Provide the (x, y) coordinate of the cell's center where the given text is located.  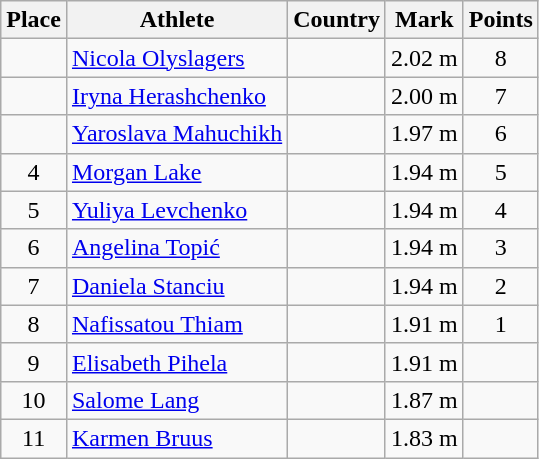
1 (500, 324)
Karmen Bruus (176, 438)
1.83 m (424, 438)
Place (34, 20)
Angelina Topić (176, 248)
1.97 m (424, 134)
Yuliya Levchenko (176, 210)
2 (500, 286)
3 (500, 248)
Salome Lang (176, 400)
11 (34, 438)
Nafissatou Thiam (176, 324)
Athlete (176, 20)
2.02 m (424, 58)
Iryna Herashchenko (176, 96)
9 (34, 362)
Mark (424, 20)
Country (337, 20)
Daniela Stanciu (176, 286)
Points (500, 20)
Morgan Lake (176, 172)
Nicola Olyslagers (176, 58)
Yaroslava Mahuchikh (176, 134)
1.87 m (424, 400)
Elisabeth Pihela (176, 362)
2.00 m (424, 96)
10 (34, 400)
